Pinpoint the cell where the given text exists, returning its [X, Y] midpoint coordinate. 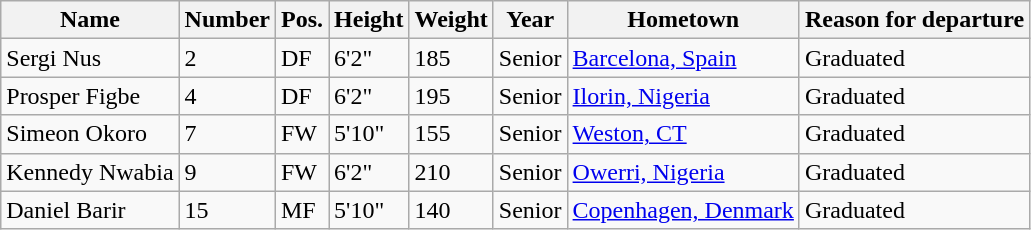
Hometown [683, 20]
4 [227, 96]
Prosper Figbe [90, 96]
Weston, CT [683, 134]
Owerri, Nigeria [683, 172]
Name [90, 20]
Copenhagen, Denmark [683, 210]
Kennedy Nwabia [90, 172]
Daniel Barir [90, 210]
155 [451, 134]
15 [227, 210]
9 [227, 172]
MF [302, 210]
Year [530, 20]
Ilorin, Nigeria [683, 96]
140 [451, 210]
Barcelona, Spain [683, 58]
Pos. [302, 20]
Reason for departure [914, 20]
Weight [451, 20]
Height [369, 20]
195 [451, 96]
Sergi Nus [90, 58]
Simeon Okoro [90, 134]
2 [227, 58]
7 [227, 134]
Number [227, 20]
185 [451, 58]
210 [451, 172]
